Return [x, y] of the center of cell containing provided text 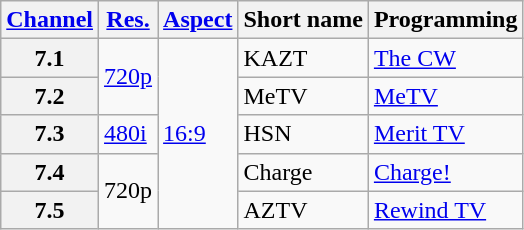
Merit TV [446, 134]
Charge [303, 172]
7.4 [50, 172]
HSN [303, 134]
Channel [50, 20]
480i [128, 134]
KAZT [303, 58]
Charge! [446, 172]
7.3 [50, 134]
7.1 [50, 58]
Res. [128, 20]
Programming [446, 20]
Aspect [198, 20]
7.2 [50, 96]
16:9 [198, 134]
Short name [303, 20]
7.5 [50, 210]
AZTV [303, 210]
The CW [446, 58]
Rewind TV [446, 210]
